Identify which cell holds the provided text, then report its (x, y) central coordinate. 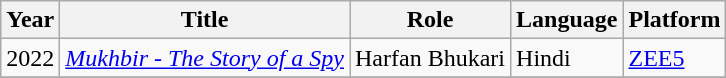
Hindi (567, 58)
Mukhbir - The Story of a Spy (205, 58)
2022 (30, 58)
Title (205, 20)
Harfan Bhukari (430, 58)
Platform (674, 20)
Role (430, 20)
ZEE5 (674, 58)
Language (567, 20)
Year (30, 20)
